Pinpoint the cell where the given text exists, returning its [X, Y] midpoint coordinate. 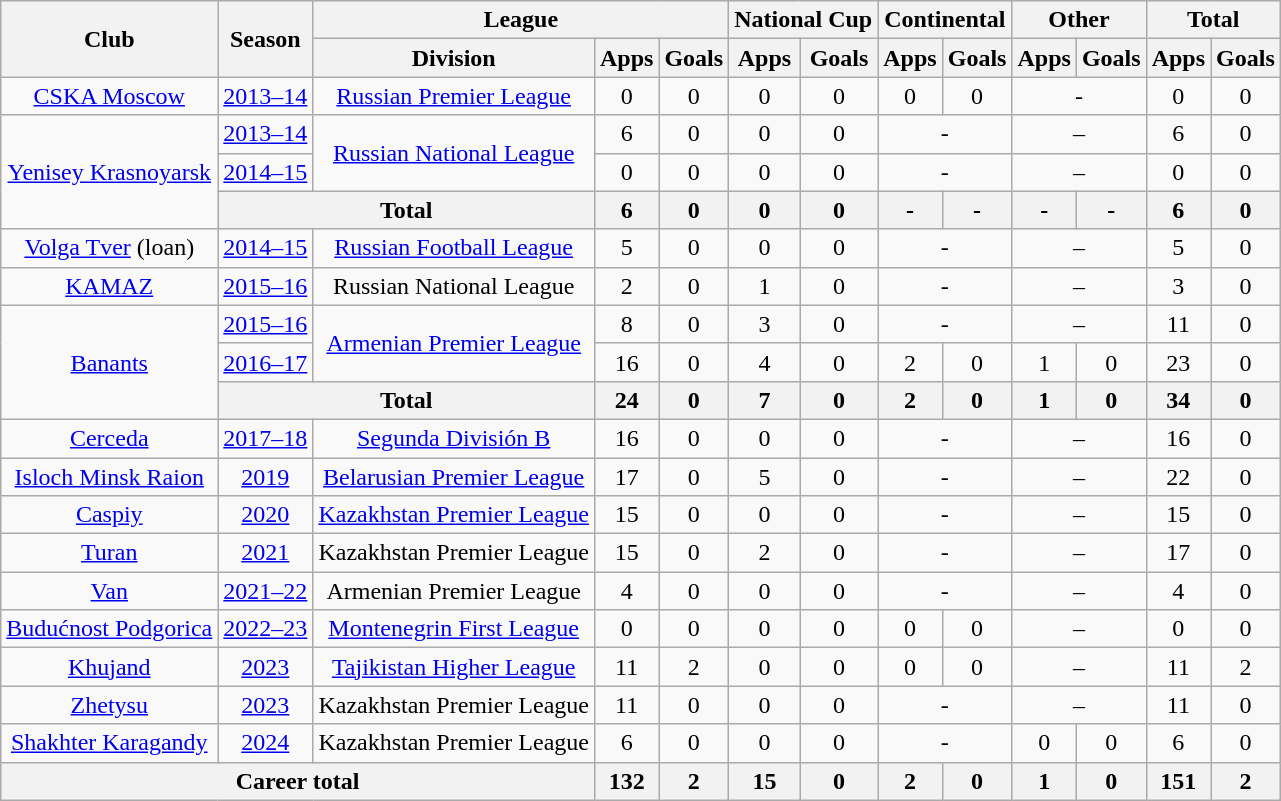
2019 [266, 477]
23 [1178, 362]
2021–22 [266, 591]
2016–17 [266, 362]
Volga Tver (loan) [110, 248]
24 [626, 400]
KAMAZ [110, 286]
Division [454, 58]
2024 [266, 743]
Banants [110, 362]
2017–18 [266, 438]
Zhetysu [110, 705]
Other [1079, 20]
Cerceda [110, 438]
Career total [298, 781]
132 [626, 781]
2021 [266, 553]
Russian Premier League [454, 96]
Budućnost Podgorica [110, 629]
Caspiy [110, 515]
Khujand [110, 667]
CSKA Moscow [110, 96]
22 [1178, 477]
2020 [266, 515]
National Cup [804, 20]
Turan [110, 553]
Montenegrin First League [454, 629]
Continental [945, 20]
Russian Football League [454, 248]
Segunda División B [454, 438]
8 [626, 324]
2022–23 [266, 629]
Shakhter Karagandy [110, 743]
League [521, 20]
7 [765, 400]
Club [110, 39]
Tajikistan Higher League [454, 667]
Isloch Minsk Raion [110, 477]
Van [110, 591]
Belarusian Premier League [454, 477]
Yenisey Krasnoyarsk [110, 172]
151 [1178, 781]
34 [1178, 400]
Season [266, 39]
